Extract the [x, y] coordinate from the center of the cell holding the provided text.  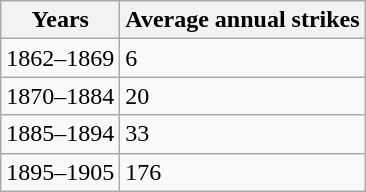
6 [242, 58]
Average annual strikes [242, 20]
20 [242, 96]
176 [242, 172]
1895–1905 [60, 172]
33 [242, 134]
1862–1869 [60, 58]
Years [60, 20]
1870–1884 [60, 96]
1885–1894 [60, 134]
